Search for the cell housing the specified text and yield its [x, y] center coordinate. 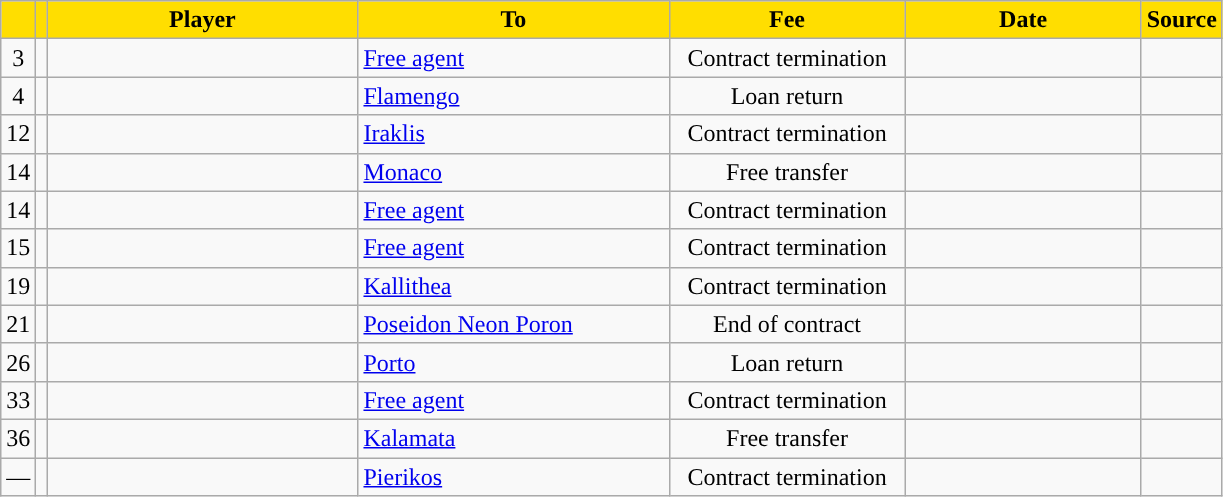
Iraklis [514, 134]
Porto [514, 362]
Kalamata [514, 438]
Source [1182, 20]
15 [18, 248]
To [514, 20]
Date [1023, 20]
Monaco [514, 172]
Flamengo [514, 96]
Kallithea [514, 286]
33 [18, 400]
36 [18, 438]
4 [18, 96]
End of contract [787, 324]
— [18, 477]
Player [202, 20]
19 [18, 286]
12 [18, 134]
Fee [787, 20]
Poseidon Neon Poron [514, 324]
Pierikos [514, 477]
3 [18, 58]
26 [18, 362]
21 [18, 324]
